Provide the (X, Y) coordinate of the cell's center where the given text is located.  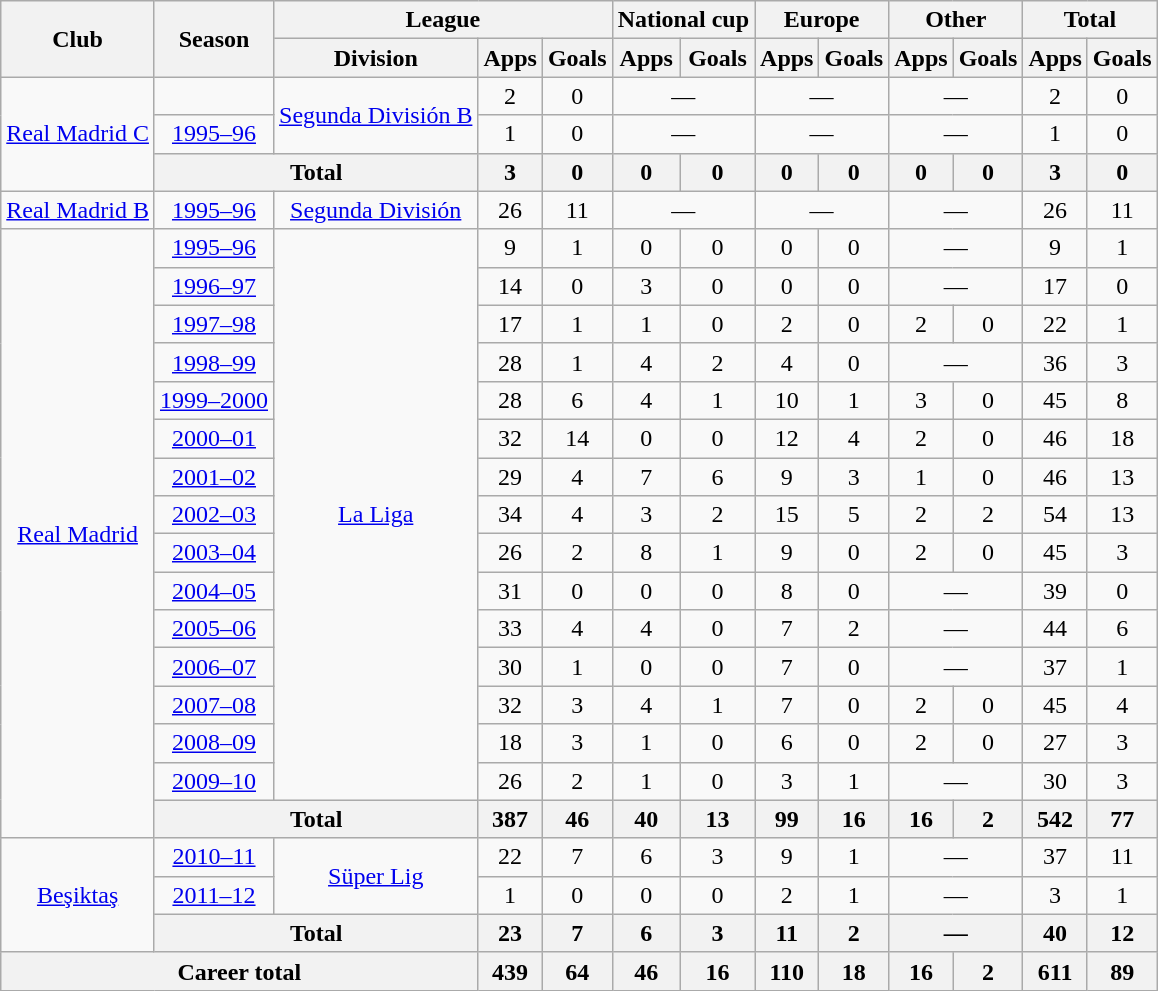
23 (510, 933)
Other (956, 20)
54 (1055, 515)
15 (787, 515)
2009–10 (214, 781)
2011–12 (214, 895)
36 (1055, 362)
2003–04 (214, 553)
Real Madrid (78, 534)
77 (1122, 819)
542 (1055, 819)
La Liga (376, 514)
387 (510, 819)
2010–11 (214, 857)
39 (1055, 591)
64 (577, 971)
National cup (683, 20)
5 (854, 515)
Season (214, 39)
Real Madrid B (78, 210)
1997–98 (214, 324)
89 (1122, 971)
League (444, 20)
110 (787, 971)
99 (787, 819)
2007–08 (214, 705)
1998–99 (214, 362)
Segunda División B (376, 115)
2002–03 (214, 515)
439 (510, 971)
Club (78, 39)
Real Madrid C (78, 134)
Süper Lig (376, 876)
2005–06 (214, 629)
2001–02 (214, 477)
44 (1055, 629)
2004–05 (214, 591)
1999–2000 (214, 400)
2006–07 (214, 667)
Segunda División (376, 210)
611 (1055, 971)
1996–97 (214, 286)
31 (510, 591)
Europe (822, 20)
27 (1055, 743)
34 (510, 515)
10 (787, 400)
33 (510, 629)
Division (376, 58)
29 (510, 477)
2000–01 (214, 438)
Beşiktaş (78, 895)
2008–09 (214, 743)
Career total (240, 971)
